Locate the cell with the specified text and output its (X, Y) center coordinate. 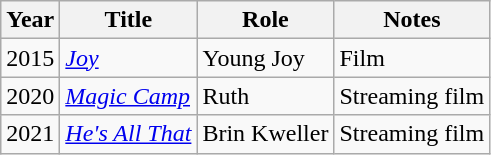
Role (266, 20)
2020 (30, 96)
Magic Camp (128, 96)
2021 (30, 134)
Young Joy (266, 58)
Joy (128, 58)
Ruth (266, 96)
Film (412, 58)
Brin Kweller (266, 134)
Notes (412, 20)
Year (30, 20)
Title (128, 20)
He's All That (128, 134)
2015 (30, 58)
